Determine the [X, Y] coordinate at the center of the cell enclosing the given text.  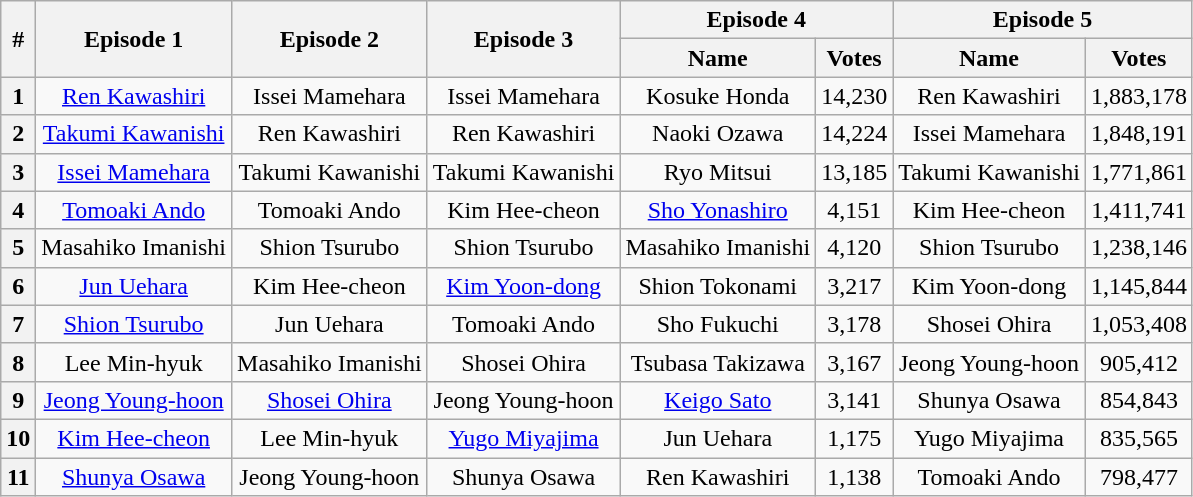
1,883,178 [1138, 96]
Episode 1 [134, 39]
Tsubasa Takizawa [718, 362]
8 [18, 362]
905,412 [1138, 362]
3,217 [854, 286]
Episode 2 [330, 39]
3 [18, 172]
3,167 [854, 362]
14,224 [854, 134]
Episode 3 [524, 39]
6 [18, 286]
3,141 [854, 400]
11 [18, 477]
4 [18, 210]
Naoki Ozawa [718, 134]
835,565 [1138, 438]
10 [18, 438]
Shion Tokonami [718, 286]
Ryo Mitsui [718, 172]
1,053,408 [1138, 324]
5 [18, 248]
2 [18, 134]
1,848,191 [1138, 134]
Keigo Sato [718, 400]
1 [18, 96]
Episode 5 [1043, 20]
4,151 [854, 210]
1,771,861 [1138, 172]
13,185 [854, 172]
1,175 [854, 438]
854,843 [1138, 400]
1,238,146 [1138, 248]
9 [18, 400]
3,178 [854, 324]
# [18, 39]
Sho Yonashiro [718, 210]
1,145,844 [1138, 286]
1,138 [854, 477]
Kosuke Honda [718, 96]
1,411,741 [1138, 210]
4,120 [854, 248]
14,230 [854, 96]
Sho Fukuchi [718, 324]
7 [18, 324]
798,477 [1138, 477]
Episode 4 [756, 20]
